Search for the cell housing the specified text and yield its (X, Y) center coordinate. 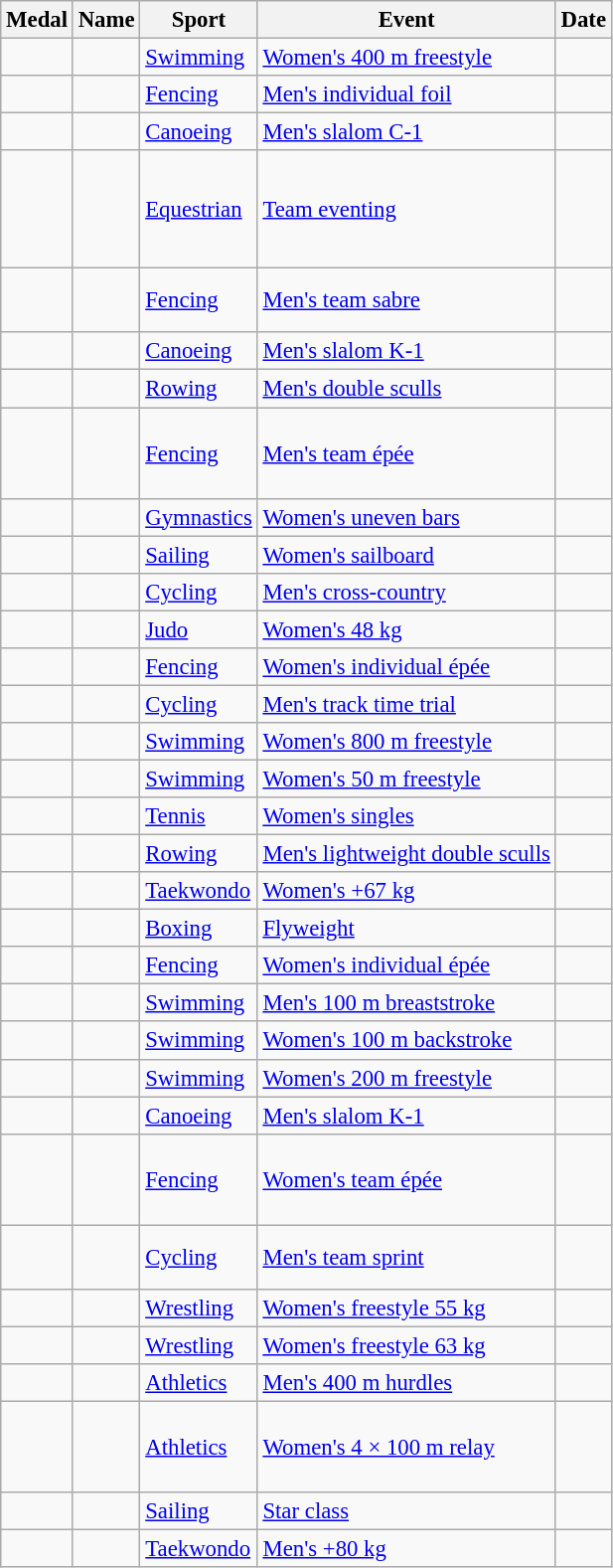
Women's 800 m freestyle (406, 742)
Women's uneven bars (406, 517)
Women's sailboard (406, 555)
Sport (199, 20)
Women's 4 × 100 m relay (406, 1447)
Women's 50 m freestyle (406, 779)
Men's team sabre (406, 300)
Women's 100 m backstroke (406, 1041)
Men's 400 m hurdles (406, 1383)
Men's track time trial (406, 704)
Men's double sculls (406, 389)
Event (406, 20)
Gymnastics (199, 517)
Judo (199, 629)
Women's +67 kg (406, 891)
Women's freestyle 63 kg (406, 1345)
Team eventing (406, 209)
Men's individual foil (406, 94)
Medal (38, 20)
Men's cross-country (406, 592)
Tennis (199, 816)
Women's singles (406, 816)
Women's freestyle 55 kg (406, 1308)
Date (583, 20)
Women's 200 m freestyle (406, 1078)
Boxing (199, 929)
Flyweight (406, 929)
Men's +80 kg (406, 1549)
Men's 100 m breaststroke (406, 1003)
Women's 48 kg (406, 629)
Men's team épée (406, 453)
Equestrian (199, 209)
Star class (406, 1511)
Women's 400 m freestyle (406, 58)
Men's lightweight double sculls (406, 854)
Women's team épée (406, 1179)
Men's slalom C-1 (406, 132)
Men's team sprint (406, 1257)
Name (106, 20)
